Detect which cell encompasses the target text, then output its (x, y) center coordinate. 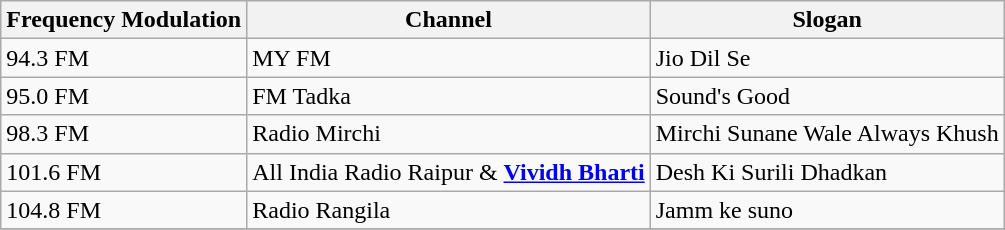
104.8 FM (124, 210)
Jio Dil Se (827, 58)
98.3 FM (124, 134)
Desh Ki Surili Dhadkan (827, 172)
Slogan (827, 20)
FM Tadka (449, 96)
Frequency Modulation (124, 20)
MY FM (449, 58)
Radio Rangila (449, 210)
101.6 FM (124, 172)
94.3 FM (124, 58)
Mirchi Sunane Wale Always Khush (827, 134)
95.0 FM (124, 96)
Radio Mirchi (449, 134)
Sound's Good (827, 96)
Jamm ke suno (827, 210)
Channel (449, 20)
All India Radio Raipur & Vividh Bharti (449, 172)
